Identify which cell holds the provided text, then report its (x, y) central coordinate. 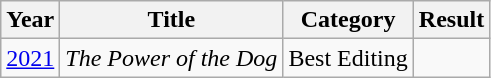
The Power of the Dog (172, 58)
Title (172, 20)
Year (30, 20)
2021 (30, 58)
Result (451, 20)
Best Editing (348, 58)
Category (348, 20)
